Extract the [X, Y] coordinate from the center of the cell holding the provided text.  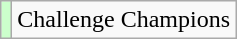
Challenge Champions [124, 20]
